From the cell containing the given text, extract its center point as [x, y] coordinate. 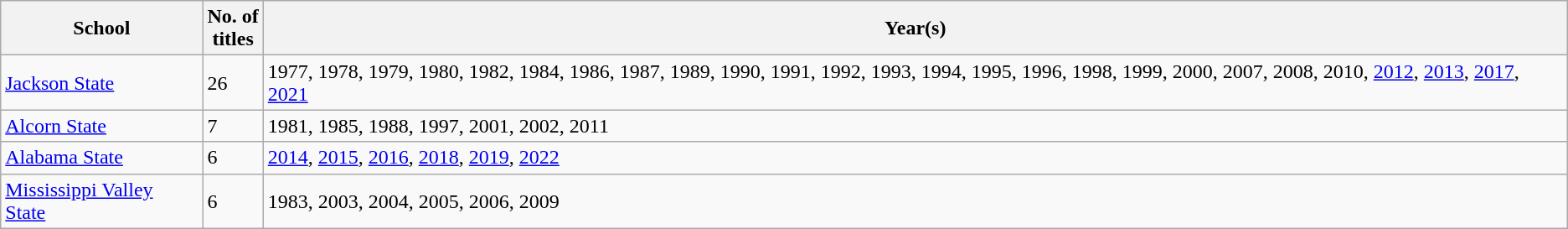
No. oftitles [233, 29]
7 [233, 126]
2014, 2015, 2016, 2018, 2019, 2022 [915, 158]
26 [233, 82]
1983, 2003, 2004, 2005, 2006, 2009 [915, 201]
1981, 1985, 1988, 1997, 2001, 2002, 2011 [915, 126]
Year(s) [915, 29]
Jackson State [102, 82]
Alcorn State [102, 126]
Alabama State [102, 158]
School [102, 29]
Mississippi Valley State [102, 201]
